Determine the (x, y) coordinate at the center of the cell enclosing the given text.  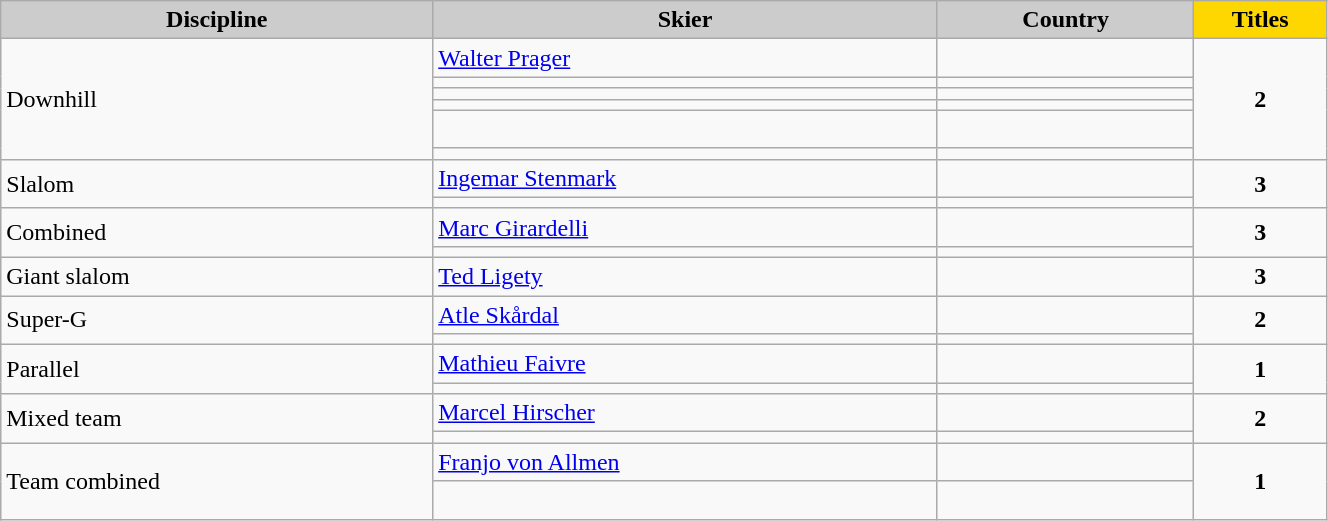
Team combined (217, 481)
Marc Girardelli (686, 227)
Discipline (217, 20)
Combined (217, 232)
Titles (1260, 20)
Downhill (217, 99)
Walter Prager (686, 58)
Giant slalom (217, 276)
Super-G (217, 320)
Slalom (217, 184)
Franjo von Allmen (686, 462)
Mixed team (217, 418)
Ingemar Stenmark (686, 178)
Ted Ligety (686, 276)
Country (1065, 20)
Marcel Hirscher (686, 413)
Mathieu Faivre (686, 364)
Parallel (217, 370)
Atle Skårdal (686, 315)
Skier (686, 20)
